Return the [x, y] coordinate for the center point of the cell that contains the specified text.  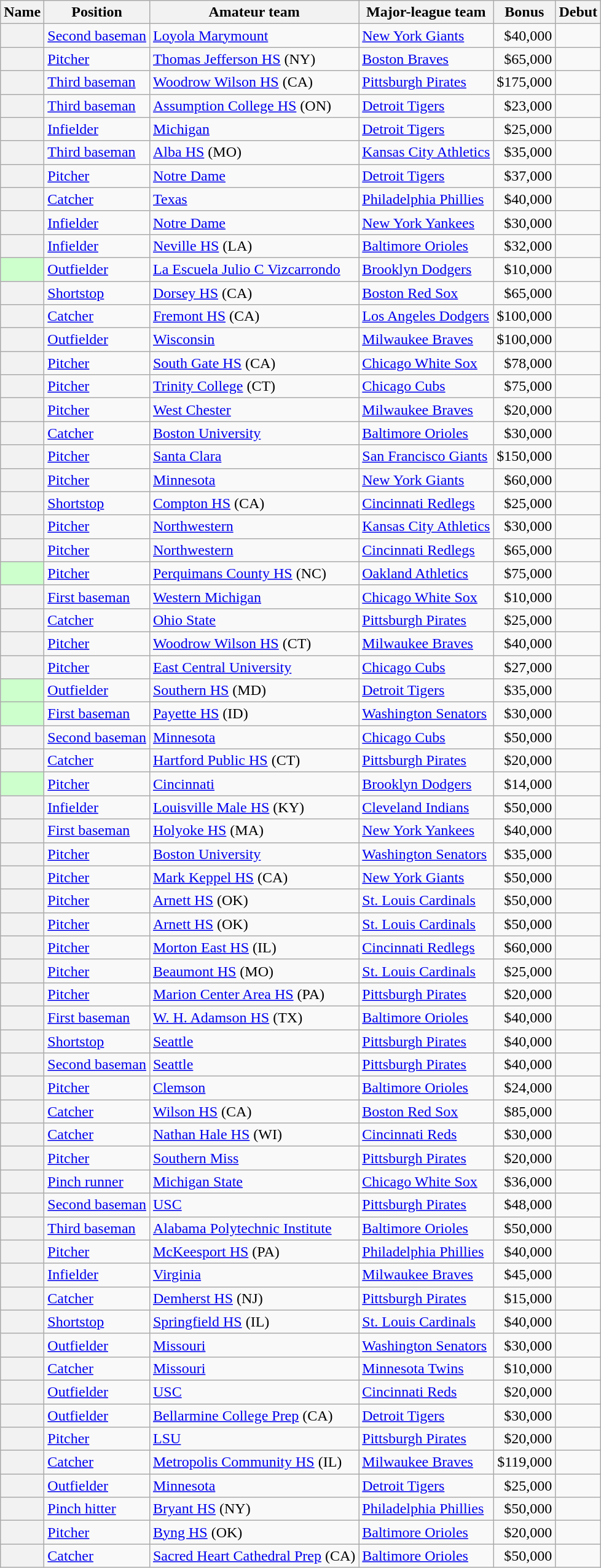
Byng HS (OK) [254, 1532]
Woodrow Wilson HS (CA) [254, 82]
Loyola Marymount [254, 36]
Cincinnati [254, 784]
Pinch runner [97, 1182]
Bryant HS (NY) [254, 1509]
Virginia [254, 1275]
Mark Keppel HS (CA) [254, 877]
$175,000 [525, 82]
Texas [254, 199]
Payette HS (ID) [254, 714]
$36,000 [525, 1182]
Sacred Heart Cathedral Prep (CA) [254, 1556]
Western Michigan [254, 597]
$48,000 [525, 1205]
Los Angeles Dodgers [426, 316]
Louisville Male HS (KY) [254, 807]
$85,000 [525, 1111]
Bellarmine College Prep (CA) [254, 1415]
Neville HS (LA) [254, 246]
Amateur team [254, 12]
$14,000 [525, 784]
Boston Braves [426, 59]
Metropolis Community HS (IL) [254, 1462]
Cleveland Indians [426, 807]
Dorsey HS (CA) [254, 293]
$24,000 [525, 1088]
Nathan Hale HS (WI) [254, 1135]
Woodrow Wilson HS (CT) [254, 643]
$45,000 [525, 1275]
$150,000 [525, 457]
LSU [254, 1439]
Trinity College (CT) [254, 386]
Compton HS (CA) [254, 503]
Beaumont HS (MO) [254, 971]
Hartford Public HS (CT) [254, 761]
$23,000 [525, 106]
Santa Clara [254, 457]
Marion Center Area HS (PA) [254, 994]
Southern HS (MD) [254, 691]
$15,000 [525, 1298]
East Central University [254, 667]
Pinch hitter [97, 1509]
Michigan State [254, 1182]
$37,000 [525, 176]
$78,000 [525, 363]
Wilson HS (CA) [254, 1111]
Morton East HS (IL) [254, 947]
Assumption College HS (ON) [254, 106]
West Chester [254, 410]
Minnesota Twins [426, 1368]
McKeesport HS (PA) [254, 1252]
San Francisco Giants [426, 457]
Alabama Polytechnic Institute [254, 1228]
$32,000 [525, 246]
Clemson [254, 1088]
Debut [578, 12]
Michigan [254, 129]
Southern Miss [254, 1158]
Alba HS (MO) [254, 152]
Major-league team [426, 12]
$119,000 [525, 1462]
La Escuela Julio C Vizcarrondo [254, 269]
Ohio State [254, 620]
Oakland Athletics [426, 573]
South Gate HS (CA) [254, 363]
Bonus [525, 12]
Wisconsin [254, 340]
Perquimans County HS (NC) [254, 573]
Name [22, 12]
$27,000 [525, 667]
Fremont HS (CA) [254, 316]
Position [97, 12]
Springfield HS (IL) [254, 1322]
Thomas Jefferson HS (NY) [254, 59]
Demherst HS (NJ) [254, 1298]
W. H. Adamson HS (TX) [254, 1017]
Holyoke HS (MA) [254, 831]
